Determine the (x, y) coordinate at the center of the cell enclosing the given text.  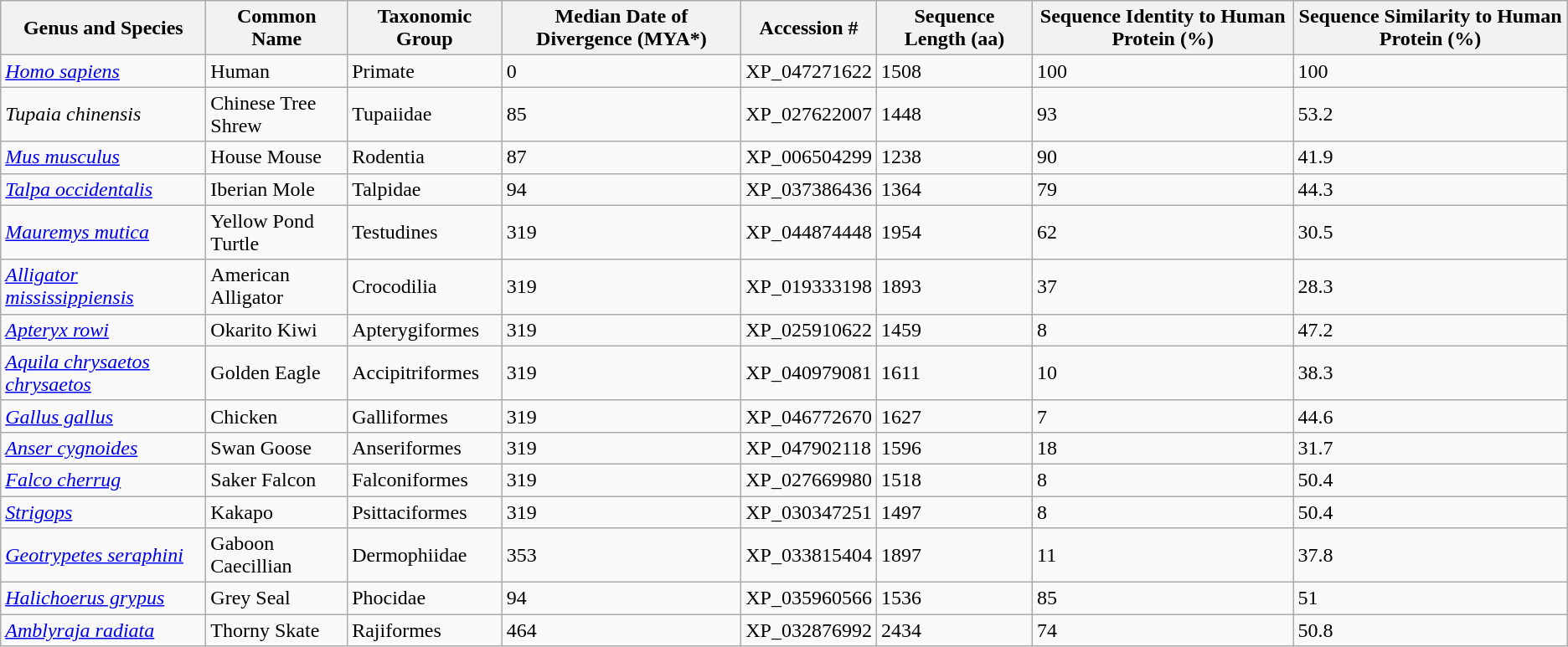
Mus musculus (104, 157)
353 (622, 556)
464 (622, 630)
51 (1431, 598)
18 (1163, 448)
Phocidae (425, 598)
XP_046772670 (809, 416)
1893 (954, 286)
XP_037386436 (809, 189)
Human (276, 71)
Sequence Length (aa) (954, 28)
1954 (954, 233)
1536 (954, 598)
Psittaciformes (425, 511)
1238 (954, 157)
44.3 (1431, 189)
Gallus gallus (104, 416)
Okarito Kiwi (276, 330)
38.3 (1431, 373)
10 (1163, 373)
XP_027622007 (809, 114)
53.2 (1431, 114)
Gaboon Caecillian (276, 556)
XP_035960566 (809, 598)
74 (1163, 630)
1448 (954, 114)
Sequence Similarity to Human Protein (%) (1431, 28)
Strigops (104, 511)
Thorny Skate (276, 630)
37.8 (1431, 556)
Median Date of Divergence (MYA*) (622, 28)
Geotrypetes seraphini (104, 556)
Yellow Pond Turtle (276, 233)
XP_040979081 (809, 373)
Grey Seal (276, 598)
XP_047902118 (809, 448)
XP_032876992 (809, 630)
Aquila chrysaetos chrysaetos (104, 373)
1497 (954, 511)
Galliformes (425, 416)
Amblyraja radiata (104, 630)
Accession # (809, 28)
Accipitriformes (425, 373)
Falco cherrug (104, 480)
11 (1163, 556)
XP_047271622 (809, 71)
XP_006504299 (809, 157)
Apteryx rowi (104, 330)
Anser cygnoides (104, 448)
Primate (425, 71)
XP_030347251 (809, 511)
1897 (954, 556)
XP_033815404 (809, 556)
Apterygiformes (425, 330)
Talpa occidentalis (104, 189)
Kakapo (276, 511)
37 (1163, 286)
7 (1163, 416)
Mauremys mutica (104, 233)
50.8 (1431, 630)
28.3 (1431, 286)
Iberian Mole (276, 189)
Homo sapiens (104, 71)
Genus and Species (104, 28)
Saker Falcon (276, 480)
XP_019333198 (809, 286)
87 (622, 157)
1518 (954, 480)
31.7 (1431, 448)
47.2 (1431, 330)
Tupaiidae (425, 114)
Talpidae (425, 189)
Testudines (425, 233)
Halichoerus grypus (104, 598)
44.6 (1431, 416)
Sequence Identity to Human Protein (%) (1163, 28)
1627 (954, 416)
XP_027669980 (809, 480)
1364 (954, 189)
41.9 (1431, 157)
Rajiformes (425, 630)
American Alligator (276, 286)
Common Name (276, 28)
1596 (954, 448)
Chicken (276, 416)
Tupaia chinensis (104, 114)
Anseriformes (425, 448)
XP_044874448 (809, 233)
Alligator mississippiensis (104, 286)
0 (622, 71)
2434 (954, 630)
Taxonomic Group (425, 28)
79 (1163, 189)
1459 (954, 330)
Rodentia (425, 157)
Falconiformes (425, 480)
1508 (954, 71)
XP_025910622 (809, 330)
Dermophiidae (425, 556)
1611 (954, 373)
Golden Eagle (276, 373)
93 (1163, 114)
90 (1163, 157)
30.5 (1431, 233)
Swan Goose (276, 448)
62 (1163, 233)
House Mouse (276, 157)
Chinese Tree Shrew (276, 114)
Crocodilia (425, 286)
